Detect which cell encompasses the target text, then output its (x, y) center coordinate. 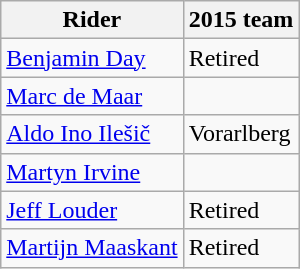
Martyn Irvine (92, 172)
Martijn Maaskant (92, 248)
Benjamin Day (92, 58)
Jeff Louder (92, 210)
Aldo Ino Ilešič (92, 134)
Vorarlberg (241, 134)
Marc de Maar (92, 96)
2015 team (241, 20)
Rider (92, 20)
